Extract the [x, y] coordinate from the center of the cell holding the provided text.  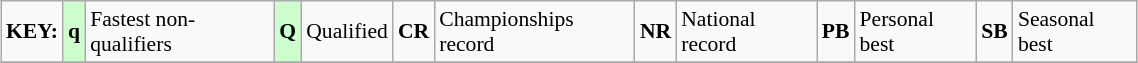
Q [288, 32]
Fastest non-qualifiers [180, 32]
SB [994, 32]
q [74, 32]
Qualified [347, 32]
Championships record [534, 32]
CR [414, 32]
Seasonal best [1075, 32]
NR [656, 32]
PB [836, 32]
Personal best [916, 32]
KEY: [32, 32]
National record [746, 32]
